Detect which cell encompasses the target text, then output its [X, Y] center coordinate. 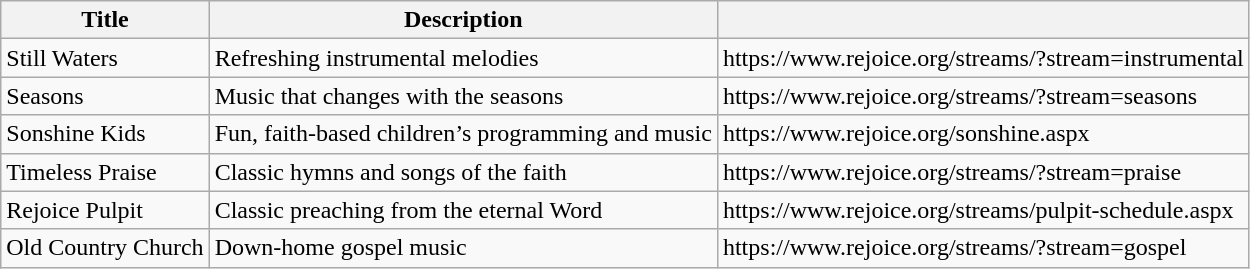
https://www.rejoice.org/streams/?stream=instrumental [983, 58]
Rejoice Pulpit [105, 210]
Title [105, 20]
Down-home gospel music [463, 248]
Music that changes with the seasons [463, 96]
Seasons [105, 96]
Description [463, 20]
https://www.rejoice.org/streams/pulpit-schedule.aspx [983, 210]
Still Waters [105, 58]
Fun, faith-based children’s programming and music [463, 134]
Sonshine Kids [105, 134]
Classic preaching from the eternal Word [463, 210]
Refreshing instrumental melodies [463, 58]
Timeless Praise [105, 172]
Old Country Church [105, 248]
https://www.rejoice.org/sonshine.aspx [983, 134]
https://www.rejoice.org/streams/?stream=gospel [983, 248]
https://www.rejoice.org/streams/?stream=seasons [983, 96]
https://www.rejoice.org/streams/?stream=praise [983, 172]
Classic hymns and songs of the faith [463, 172]
